Capture the cell that displays the provided text and extract its (x, y) central coordinate. 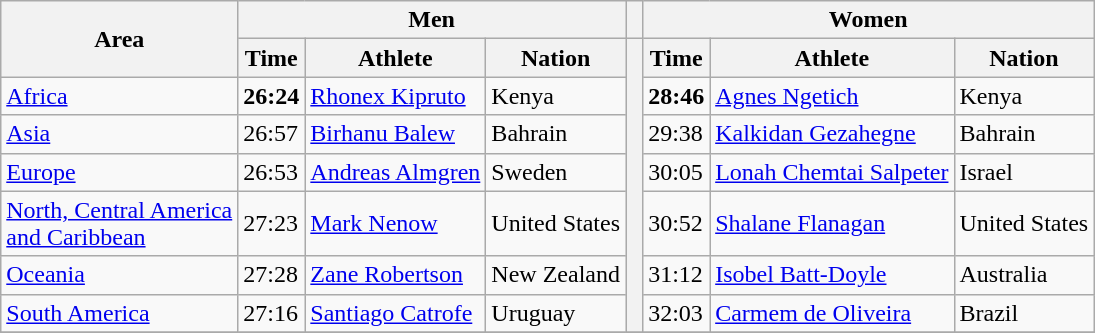
Uruguay (556, 313)
26:24 (272, 96)
Area (120, 39)
South America (120, 313)
29:38 (676, 134)
Shalane Flanagan (832, 224)
Lonah Chemtai Salpeter (832, 172)
28:46 (676, 96)
North, Central America and Caribbean (120, 224)
Africa (120, 96)
Birhanu Balew (396, 134)
Kalkidan Gezahegne (832, 134)
32:03 (676, 313)
Oceania (120, 275)
27:23 (272, 224)
Asia (120, 134)
Mark Nenow (396, 224)
27:16 (272, 313)
Andreas Almgren (396, 172)
Women (868, 20)
Israel (1024, 172)
Australia (1024, 275)
Men (432, 20)
Isobel Batt-Doyle (832, 275)
Rhonex Kipruto (396, 96)
Zane Robertson (396, 275)
26:57 (272, 134)
Santiago Catrofe (396, 313)
31:12 (676, 275)
26:53 (272, 172)
Carmem de Oliveira (832, 313)
30:52 (676, 224)
30:05 (676, 172)
Agnes Ngetich (832, 96)
Brazil (1024, 313)
New Zealand (556, 275)
Europe (120, 172)
Sweden (556, 172)
27:28 (272, 275)
